Return the (x, y) coordinate for the center point of the cell that contains the specified text.  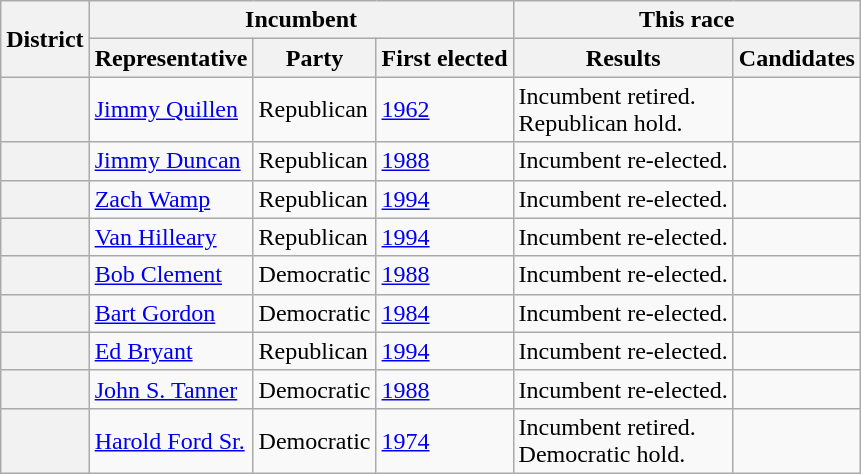
Harold Ford Sr. (171, 440)
Bart Gordon (171, 313)
Results (623, 58)
Incumbent (301, 20)
Representative (171, 58)
John S. Tanner (171, 389)
This race (686, 20)
Incumbent retired.Democratic hold. (623, 440)
Party (314, 58)
District (45, 39)
First elected (444, 58)
Bob Clement (171, 275)
Van Hilleary (171, 237)
1984 (444, 313)
Jimmy Duncan (171, 161)
Incumbent retired.Republican hold. (623, 110)
Ed Bryant (171, 351)
Candidates (796, 58)
1974 (444, 440)
Jimmy Quillen (171, 110)
1962 (444, 110)
Zach Wamp (171, 199)
